From the cell containing the given text, extract its center point as (x, y) coordinate. 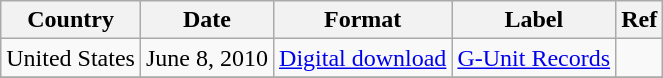
June 8, 2010 (206, 58)
Label (534, 20)
Ref (640, 20)
Country (71, 20)
G-Unit Records (534, 58)
Digital download (363, 58)
United States (71, 58)
Format (363, 20)
Date (206, 20)
